Output the (x, y) coordinate of the center of the cell containing the given text.  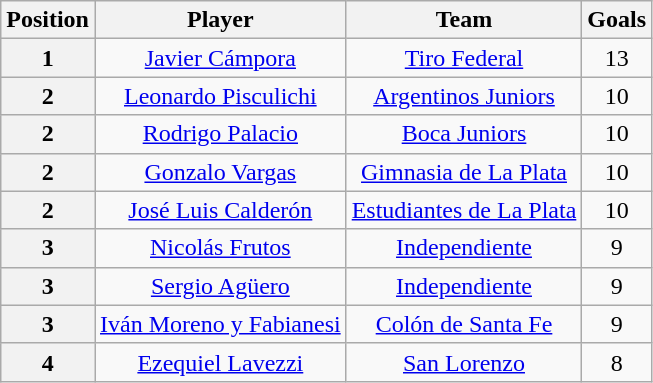
Javier Cámpora (220, 58)
Goals (617, 20)
Team (464, 20)
San Lorenzo (464, 362)
Sergio Agüero (220, 286)
Rodrigo Palacio (220, 134)
Player (220, 20)
1 (48, 58)
Gimnasia de La Plata (464, 172)
Boca Juniors (464, 134)
8 (617, 362)
Iván Moreno y Fabianesi (220, 324)
Colón de Santa Fe (464, 324)
Nicolás Frutos (220, 248)
4 (48, 362)
Position (48, 20)
Ezequiel Lavezzi (220, 362)
Estudiantes de La Plata (464, 210)
Gonzalo Vargas (220, 172)
Leonardo Pisculichi (220, 96)
José Luis Calderón (220, 210)
Tiro Federal (464, 58)
13 (617, 58)
Argentinos Juniors (464, 96)
